Locate the cell with the specified text and output its [X, Y] center coordinate. 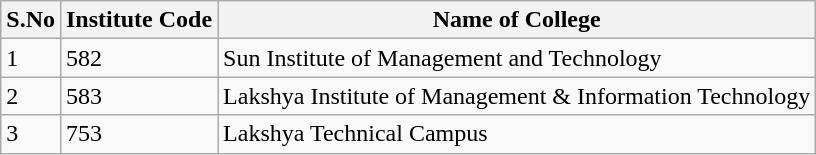
Sun Institute of Management and Technology [517, 58]
Institute Code [138, 20]
583 [138, 96]
S.No [31, 20]
Lakshya Technical Campus [517, 134]
Name of College [517, 20]
Lakshya Institute of Management & Information Technology [517, 96]
2 [31, 96]
3 [31, 134]
1 [31, 58]
753 [138, 134]
582 [138, 58]
